Return the [x, y] coordinate for the center point of the cell that contains the specified text.  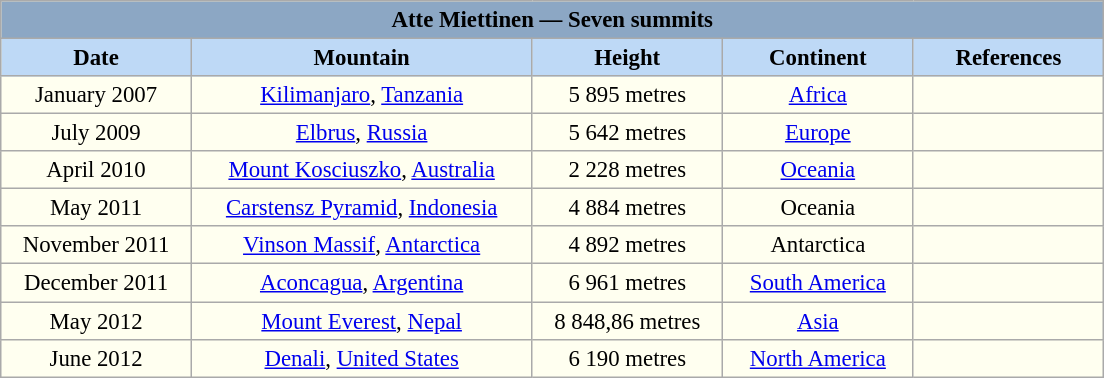
April 2010 [96, 170]
References [1008, 58]
8 848,86 metres [628, 321]
4 892 metres [628, 245]
5 642 metres [628, 133]
Antarctica [818, 245]
5 895 metres [628, 95]
Mount Kosciuszko, Australia [362, 170]
May 2011 [96, 208]
Kilimanjaro, Tanzania [362, 95]
May 2012 [96, 321]
Mountain [362, 58]
Europe [818, 133]
Elbrus, Russia [362, 133]
Atte Miettinen — Seven summits [552, 20]
6 190 metres [628, 358]
Aconcagua, Argentina [362, 283]
North America [818, 358]
Africa [818, 95]
Date [96, 58]
July 2009 [96, 133]
South America [818, 283]
Height [628, 58]
2 228 metres [628, 170]
Mount Everest, Nepal [362, 321]
June 2012 [96, 358]
6 961 metres [628, 283]
Vinson Massif, Antarctica [362, 245]
January 2007 [96, 95]
Continent [818, 58]
Carstensz Pyramid, Indonesia [362, 208]
December 2011 [96, 283]
Asia [818, 321]
Denali, United States [362, 358]
November 2011 [96, 245]
4 884 metres [628, 208]
